Detect which cell encompasses the target text, then output its (x, y) center coordinate. 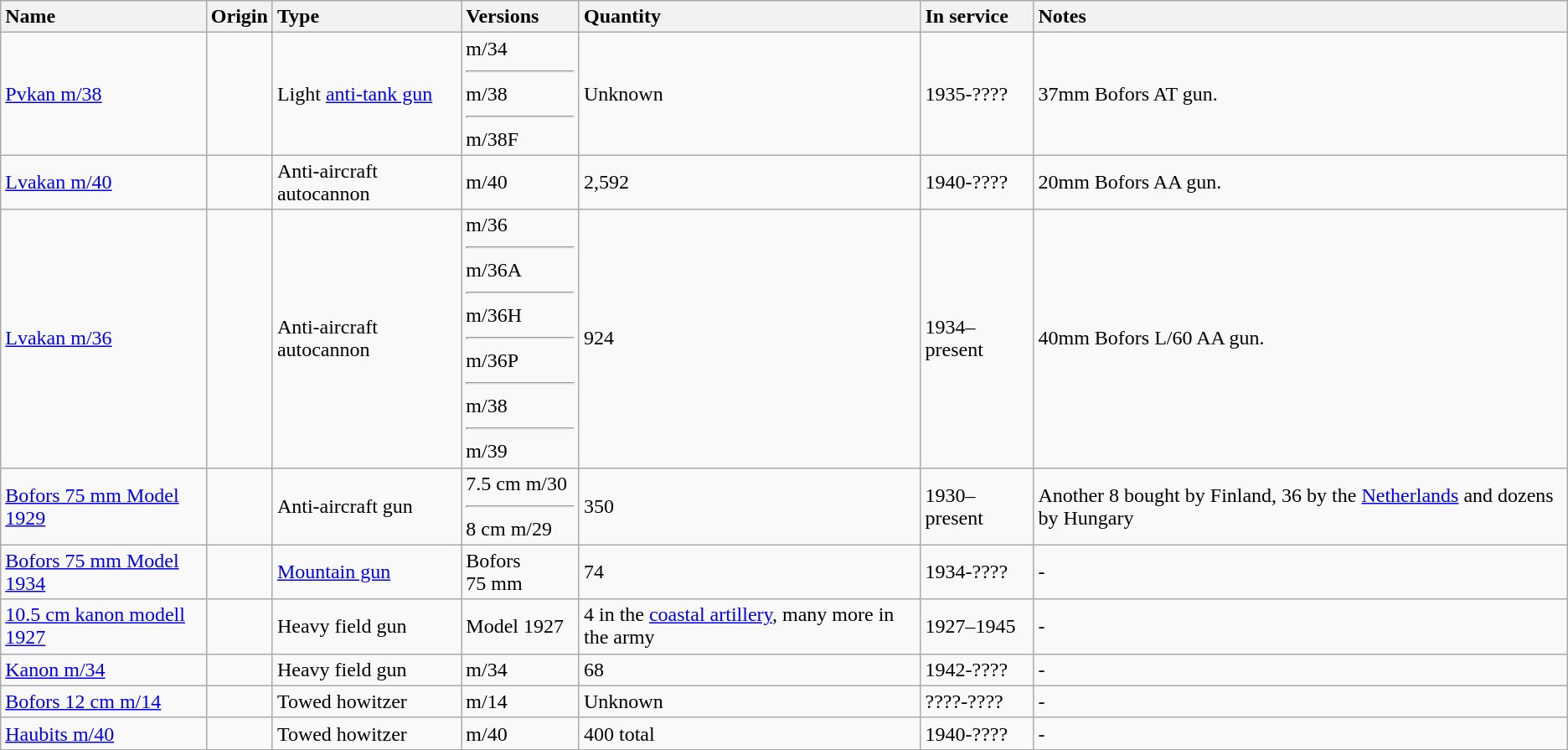
m/14 (521, 701)
400 total (750, 733)
Haubits m/40 (104, 733)
Model 1927 (521, 627)
10.5 cm kanon modell 1927 (104, 627)
Quantity (750, 17)
m/34m/38m/38F (521, 94)
74 (750, 572)
1930–present (977, 506)
1934-???? (977, 572)
1942-???? (977, 670)
350 (750, 506)
Versions (521, 17)
Bofors 12 cm m/14 (104, 701)
Kanon m/34 (104, 670)
924 (750, 339)
Bofors 75 mm Model 1934 (104, 572)
m/34 (521, 670)
????-???? (977, 701)
Name (104, 17)
37mm Bofors AT gun. (1300, 94)
Origin (240, 17)
7.5 cm m/308 cm m/29 (521, 506)
40mm Bofors L/60 AA gun. (1300, 339)
m/36m/36Am/36Hm/36Pm/38m/39 (521, 339)
Notes (1300, 17)
Type (367, 17)
1935-???? (977, 94)
Bofors 75 mm (521, 572)
Light anti-tank gun (367, 94)
Anti-aircraft gun (367, 506)
68 (750, 670)
Lvakan m/40 (104, 183)
20mm Bofors AA gun. (1300, 183)
In service (977, 17)
Lvakan m/36 (104, 339)
Another 8 bought by Finland, 36 by the Netherlands and dozens by Hungary (1300, 506)
1934–present (977, 339)
Bofors 75 mm Model 1929 (104, 506)
2,592 (750, 183)
Mountain gun (367, 572)
4 in the coastal artillery, many more in the army (750, 627)
1927–1945 (977, 627)
Pvkan m/38 (104, 94)
